Identify which cell holds the provided text, then report its [x, y] central coordinate. 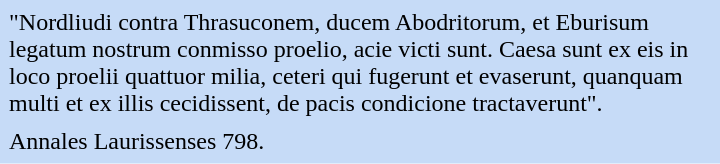
Annales Laurissenses 798. [360, 141]
